From the cell containing the given text, extract its center point as [x, y] coordinate. 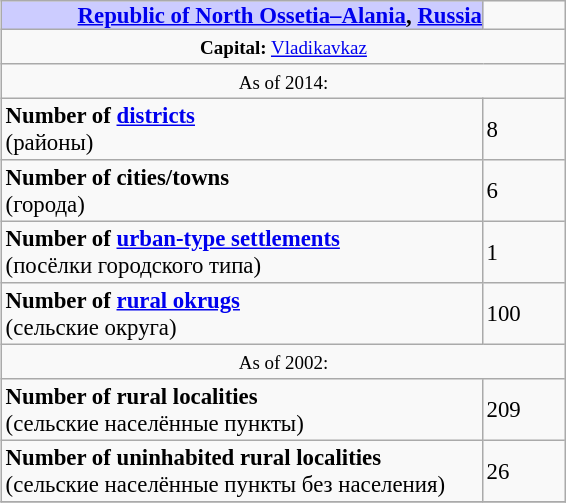
26 [524, 471]
1 [524, 252]
As of 2014: [284, 81]
Number of cities/towns(города) [242, 191]
Number of districts(районы) [242, 129]
8 [524, 129]
Number of rural okrugs(сельские округа) [242, 314]
Republic of North Ossetia–Alania, Russia [242, 15]
6 [524, 191]
100 [524, 314]
Number of rural localities(сельские населённые пункты) [242, 410]
Number of urban-type settlements(посёлки городского типа) [242, 252]
Capital: Vladikavkaz [284, 46]
As of 2002: [284, 361]
Number of uninhabited rural localities(сельские населённые пункты без населения) [242, 471]
209 [524, 410]
